Identify which cell holds the provided text, then report its (x, y) central coordinate. 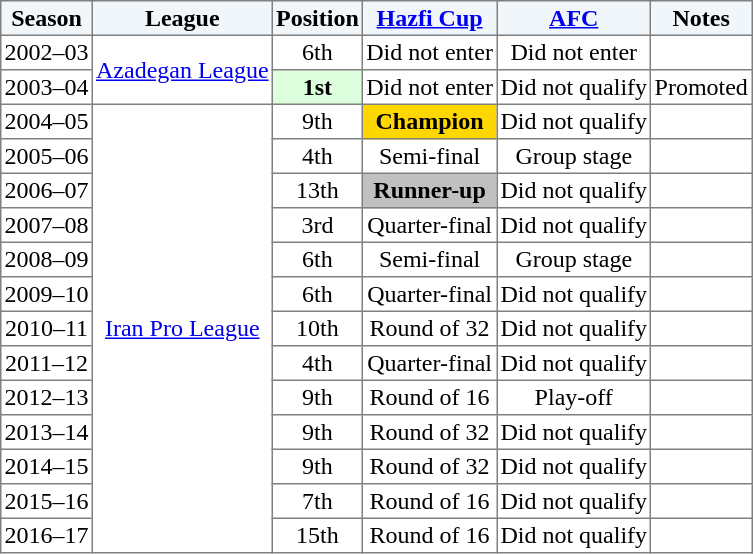
2013–14 (47, 432)
Play-off (574, 397)
2011–12 (47, 363)
AFC (574, 18)
15th (317, 535)
2005–06 (47, 156)
2002–03 (47, 52)
Hazfi Cup (430, 18)
2014–15 (47, 466)
2008–09 (47, 259)
Season (47, 18)
2003–04 (47, 87)
Notes (702, 18)
2015–16 (47, 501)
2006–07 (47, 190)
7th (317, 501)
10th (317, 328)
2007–08 (47, 225)
3rd (317, 225)
Champion (430, 121)
League (182, 18)
Azadegan League (182, 70)
Runner-up (430, 190)
1st (317, 87)
2016–17 (47, 535)
Iran Pro League (182, 328)
2009–10 (47, 294)
2004–05 (47, 121)
2010–11 (47, 328)
2012–13 (47, 397)
Promoted (702, 87)
13th (317, 190)
Position (317, 18)
